Find where the given text appears and provide that cell's center as (x, y) coordinate. 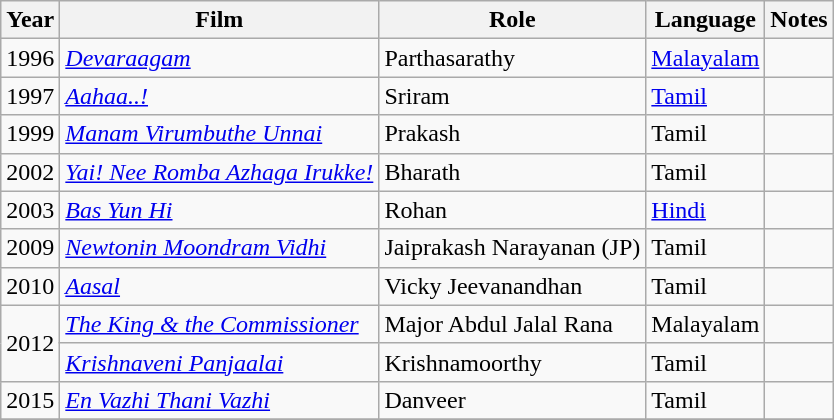
1996 (30, 58)
Year (30, 20)
Film (220, 20)
Bharath (512, 172)
Krishnamoorthy (512, 362)
The King & the Commissioner (220, 324)
Jaiprakash Narayanan (JP) (512, 248)
Vicky Jeevanandhan (512, 286)
Rohan (512, 210)
2012 (30, 343)
Bas Yun Hi (220, 210)
Krishnaveni Panjaalai (220, 362)
Role (512, 20)
Newtonin Moondram Vidhi (220, 248)
Devaraagam (220, 58)
Danveer (512, 400)
1997 (30, 96)
2010 (30, 286)
Sriram (512, 96)
2009 (30, 248)
Notes (799, 20)
2015 (30, 400)
Aahaa..! (220, 96)
Parthasarathy (512, 58)
Prakash (512, 134)
Hindi (706, 210)
Manam Virumbuthe Unnai (220, 134)
2002 (30, 172)
Yai! Nee Romba Azhaga Irukke! (220, 172)
1999 (30, 134)
Aasal (220, 286)
2003 (30, 210)
Language (706, 20)
Major Abdul Jalal Rana (512, 324)
En Vazhi Thani Vazhi (220, 400)
